From the cell containing the given text, extract its center point as (x, y) coordinate. 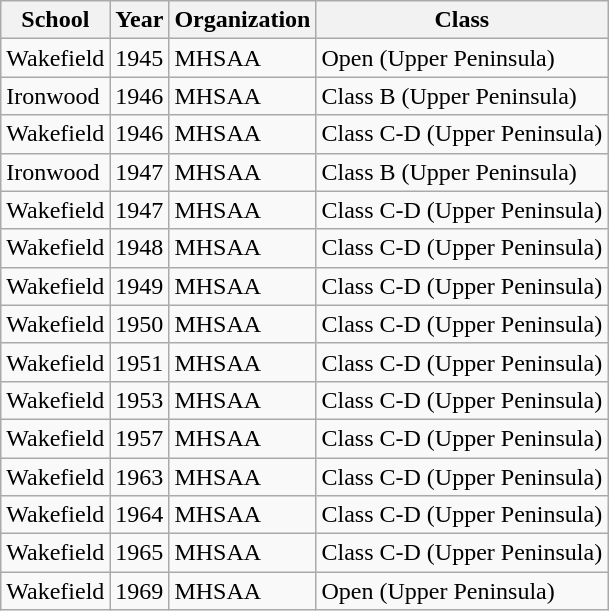
1957 (140, 438)
School (56, 20)
1945 (140, 58)
1969 (140, 591)
Year (140, 20)
1963 (140, 477)
Class (462, 20)
1950 (140, 324)
1951 (140, 362)
1965 (140, 553)
1953 (140, 400)
1949 (140, 286)
Organization (242, 20)
1948 (140, 248)
1964 (140, 515)
